Return (X, Y) of the center of cell containing provided text 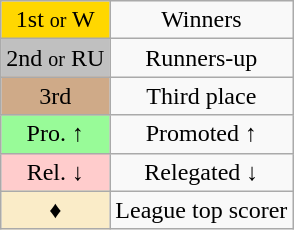
League top scorer (202, 210)
Promoted ↑ (202, 134)
Third place (202, 96)
2nd or RU (56, 58)
Winners (202, 20)
1st or W (56, 20)
Pro. ↑ (56, 134)
Runners-up (202, 58)
Rel. ↓ (56, 172)
3rd (56, 96)
♦ (56, 210)
Relegated ↓ (202, 172)
